Search for the cell housing the specified text and yield its [x, y] center coordinate. 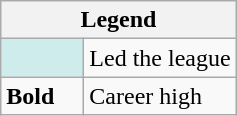
Led the league [160, 58]
Bold [42, 96]
Legend [118, 20]
Career high [160, 96]
